Detect which cell encompasses the target text, then output its (x, y) center coordinate. 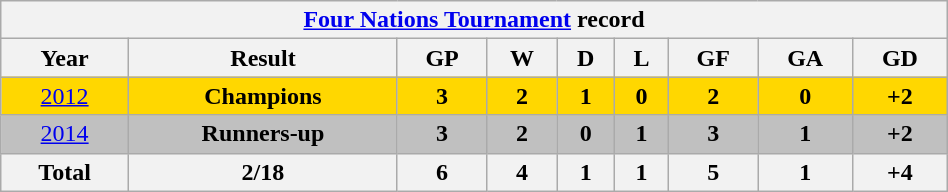
Runners-up (262, 134)
GP (442, 58)
GA (806, 58)
+4 (900, 172)
4 (522, 172)
GD (900, 58)
W (522, 58)
2012 (65, 96)
GF (714, 58)
Champions (262, 96)
L (641, 58)
5 (714, 172)
Total (65, 172)
D (586, 58)
2/18 (262, 172)
Result (262, 58)
2014 (65, 134)
Four Nations Tournament record (474, 20)
6 (442, 172)
Year (65, 58)
